Provide the (X, Y) coordinate of the cell's center where the given text is located.  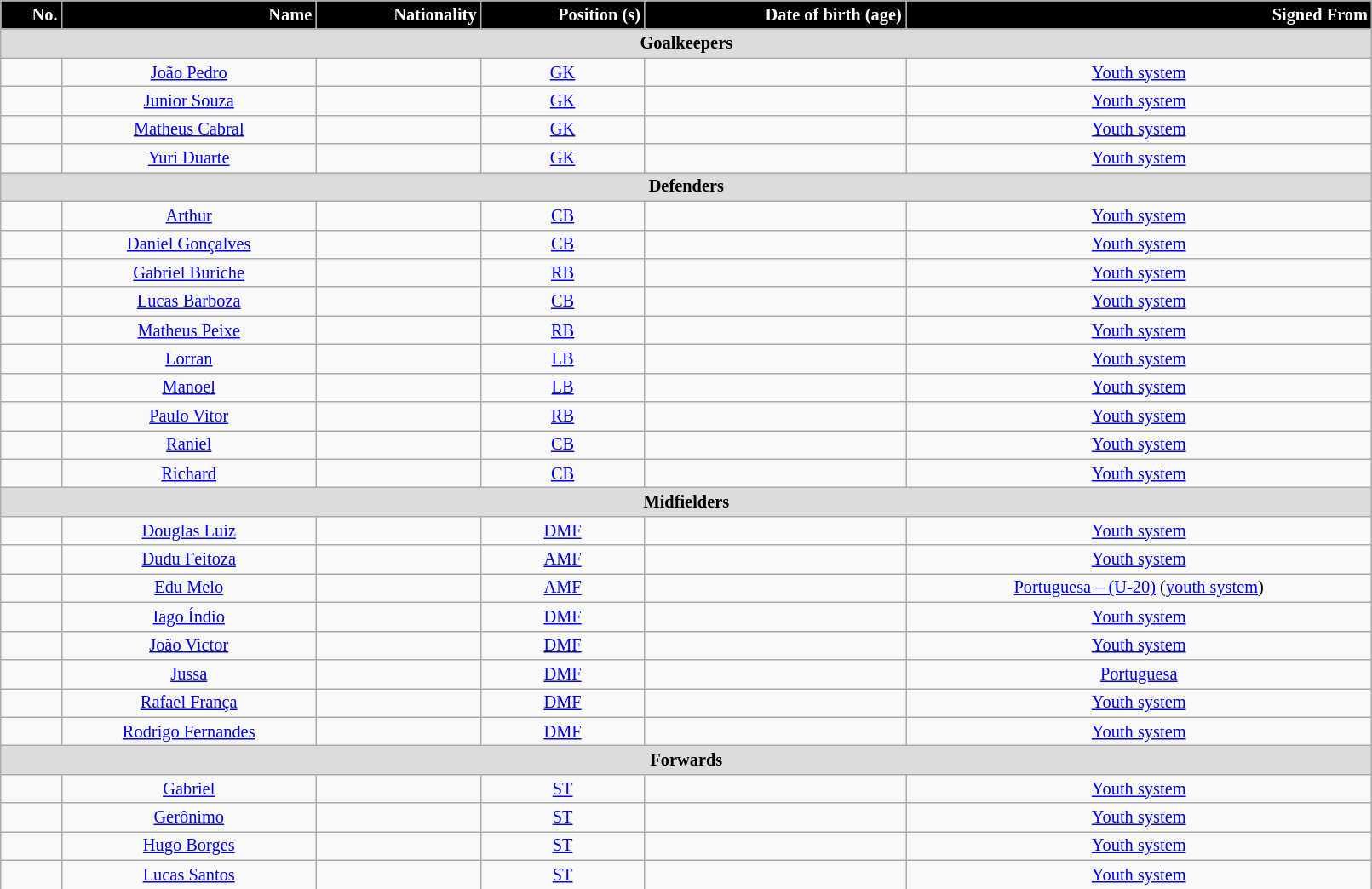
Edu Melo (189, 588)
Lucas Santos (189, 875)
Gabriel (189, 789)
Raniel (189, 444)
Douglas Luiz (189, 531)
Midfielders (686, 502)
Nationality (399, 14)
Gabriel Buriche (189, 272)
Paulo Vitor (189, 416)
Forwards (686, 760)
Portuguesa (1140, 674)
Goalkeepers (686, 43)
Hugo Borges (189, 846)
Matheus Peixe (189, 330)
Arthur (189, 215)
No. (32, 14)
Matheus Cabral (189, 129)
João Victor (189, 645)
Junior Souza (189, 100)
Signed From (1140, 14)
Dudu Feitoza (189, 559)
Position (s) (562, 14)
Yuri Duarte (189, 158)
Portuguesa – (U-20) (youth system) (1140, 588)
Rafael França (189, 703)
Lorran (189, 358)
Daniel Gonçalves (189, 244)
Date of birth (age) (775, 14)
Richard (189, 473)
Gerônimo (189, 817)
Lucas Barboza (189, 301)
João Pedro (189, 72)
Name (189, 14)
Manoel (189, 387)
Iago Índio (189, 617)
Defenders (686, 186)
Jussa (189, 674)
Rodrigo Fernandes (189, 731)
